Pinpoint the cell where the given text exists, returning its [x, y] midpoint coordinate. 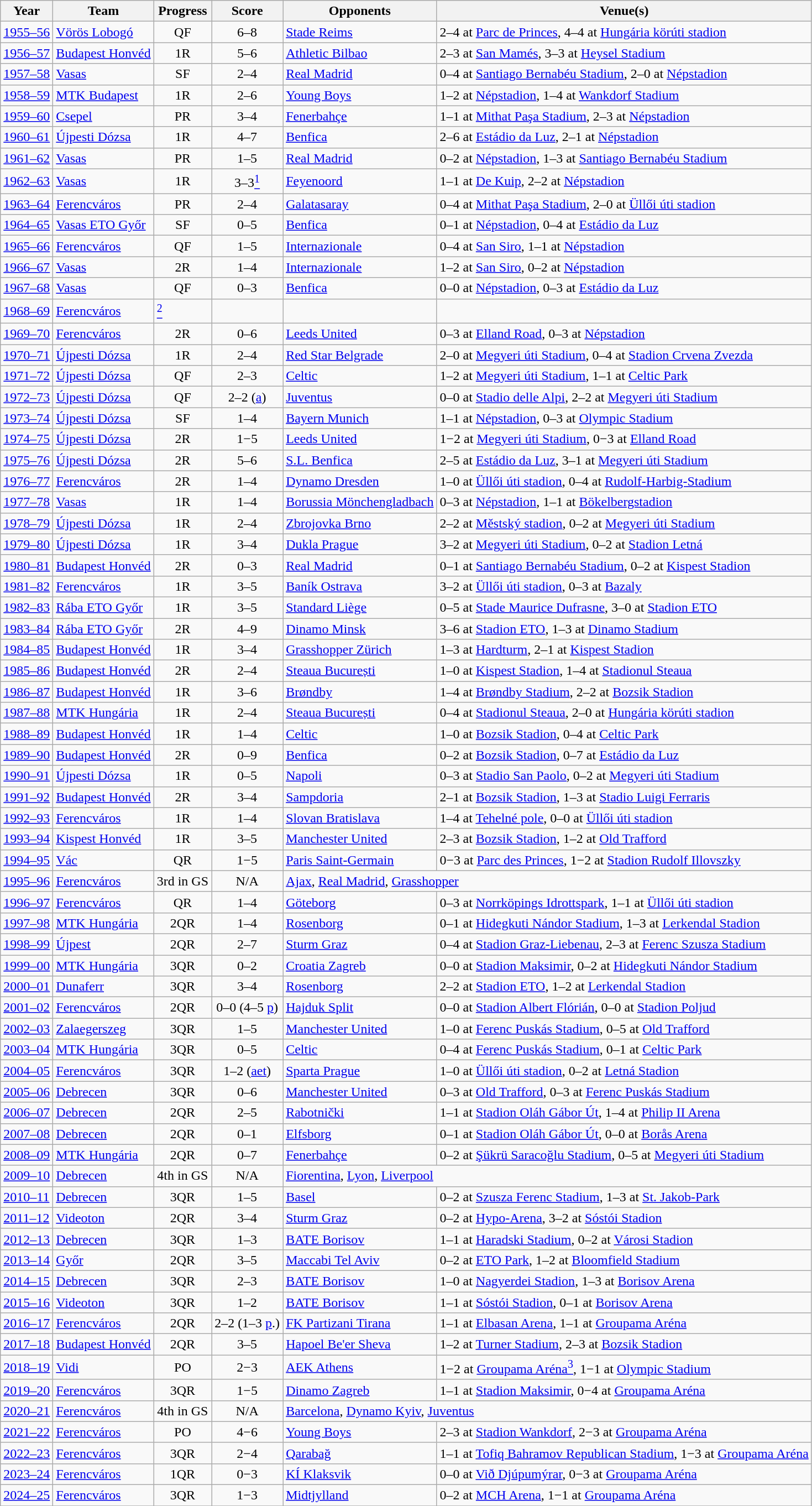
2017–18 [27, 1345]
2004–05 [27, 1071]
1971–72 [27, 376]
2–0 at Megyeri úti Stadium, 0–4 at Stadion Crvena Zvezda [624, 355]
2008–09 [27, 1155]
Dynamo Dresden [360, 481]
1995–96 [27, 881]
1966–67 [27, 267]
2020–21 [27, 1411]
1989–90 [27, 755]
AEK Athens [360, 1367]
Borussia Mönchengladbach [360, 502]
1–1 at Stadion Oláh Gábor Út, 1–4 at Philip II Arena [624, 1113]
Zalaegerszeg [103, 1029]
1982–83 [27, 607]
Paris Saint-Germain [360, 860]
0–5 at Stade Maurice Dufrasne, 3–0 at Stadion ETO [624, 607]
1988–89 [27, 734]
0–2 at Şükrü Saracoğlu Stadium, 0–5 at Megyeri úti Stadium [624, 1155]
Dinamo Zagreb [360, 1390]
1964–65 [27, 225]
1–2 at San Siro, 0–2 at Népstadion [624, 267]
0–4 at Santiago Bernabéu Stadium, 2–0 at Népstadion [624, 74]
1–0 at Üllői úti stadion, 0–4 at Rudolf-Harbig-Stadium [624, 481]
0–1 at Stadion Oláh Gábor Út, 0–0 at Borås Arena [624, 1134]
Venue(s) [624, 11]
1992–93 [27, 818]
1968–69 [27, 311]
0–1 at Hidegkuti Nándor Stadium, 1–3 at Lerkendal Stadion [624, 923]
1981–82 [27, 586]
0–7 [248, 1155]
1–2 (aet) [248, 1071]
2–3 at Bozsik Stadion, 1–2 at Old Trafford [624, 839]
Galatasaray [360, 204]
1997–98 [27, 923]
Fiorentina, Lyon, Liverpool [547, 1176]
1962–63 [27, 181]
Hapoel Be'er Sheva [360, 1345]
0–2 at MCH Arena, 1−1 at Groupama Aréna [624, 1495]
2006–07 [27, 1113]
Vasas ETO Győr [103, 225]
3–6 at Stadion ETO, 1–3 at Dinamo Stadium [624, 629]
3–31 [248, 181]
1–0 at Kispest Stadion, 1–4 at Stadionul Steaua [624, 671]
3–6 [248, 692]
0–1 at Népstadion, 0–4 at Estádio da Luz [624, 225]
0–0 (4–5 p) [248, 1008]
3rd in GS [182, 881]
1978–79 [27, 523]
1958–59 [27, 95]
0–0 at Við Djúpumýrar, 0−3 at Groupama Aréna [624, 1474]
0–3 at Old Trafford, 0–3 at Ferenc Puskás Stadium [624, 1092]
1974–75 [27, 439]
1–2 [248, 1302]
1975–76 [27, 460]
1–3 [248, 1239]
2011–12 [27, 1218]
Barcelona, Dynamo Kyiv, Juventus [547, 1411]
MTK Budapest [103, 95]
1–2 at Megyeri úti Stadium, 1–1 at Celtic Park [624, 376]
Juventus [360, 397]
Croatia Zagreb [360, 966]
2007–08 [27, 1134]
1–1 at Mithat Paşa Stadium, 2–3 at Népstadion [624, 116]
0–0 at Népstadion, 0–3 at Estádio da Luz [624, 288]
2005–06 [27, 1092]
2−4 [248, 1453]
2–7 [248, 944]
1991–92 [27, 797]
1–4 at Tehelné pole, 0–0 at Üllői úti stadion [624, 818]
Sampdoria [360, 797]
0–3 at Stadio San Paolo, 0–2 at Megyeri úti Stadium [624, 776]
0–4 at San Siro, 1–1 at Népstadion [624, 246]
6–8 [248, 32]
2–1 at Bozsik Stadion, 1–3 at Stadio Luigi Ferraris [624, 797]
2–2 (a) [248, 397]
1985–86 [27, 671]
Csepel [103, 116]
2–3 at San Mamés, 3–3 at Heysel Stadium [624, 53]
Opponents [360, 11]
0–0 at Stadion Maksimir, 0–2 at Hidegkuti Nándor Stadium [624, 966]
0–3 at Norrköpings Idrottspark, 1–1 at Üllői úti stadion [624, 902]
1959–60 [27, 116]
1979–80 [27, 544]
2002–03 [27, 1029]
2–5 at Estádio da Luz, 3–1 at Megyeri úti Stadium [624, 460]
Bayern Munich [360, 418]
1973–74 [27, 418]
2–2 at Městský stadion, 0–2 at Megyeri úti Stadium [624, 523]
0–2 at ETO Park, 1–2 at Bloomfield Stadium [624, 1260]
0–1 at Santiago Bernabéu Stadium, 0–2 at Kispest Stadion [624, 565]
3–2 at Megyeri úti Stadium, 0–2 at Stadion Letná [624, 544]
2003–04 [27, 1050]
Athletic Bilbao [360, 53]
2–2 (1–3 p.) [248, 1323]
0–1 [248, 1134]
Kispest Honvéd [103, 839]
1−3 [248, 1495]
2–4 at Parc de Princes, 4–4 at Hungária körúti stadion [624, 32]
Slovan Bratislava [360, 818]
2000–01 [27, 987]
Dunaferr [103, 987]
2−3 [248, 1367]
Győr [103, 1260]
0–2 at Hypo-Arena, 3–2 at Sóstói Stadion [624, 1218]
2009–10 [27, 1176]
Göteborg [360, 902]
Dukla Prague [360, 544]
0–4 at Stadion Graz-Liebenau, 2–3 at Ferenc Szusza Stadium [624, 944]
Vác [103, 860]
1984–85 [27, 650]
Brøndby [360, 692]
Rabotnički [360, 1113]
0–2 at Népstadion, 1–3 at Santiago Bernabéu Stadium [624, 158]
4–9 [248, 629]
Year [27, 11]
1−2 at Megyeri úti Stadium, 0−3 at Elland Road [624, 439]
1977–78 [27, 502]
1–1 at Népstadion, 0–3 at Olympic Stadium [624, 418]
1993–94 [27, 839]
1−2 at Groupama Aréna3, 1−1 at Olympic Stadium [624, 1367]
1976–77 [27, 481]
2012–13 [27, 1239]
2015–16 [27, 1302]
1965–66 [27, 246]
1963–64 [27, 204]
1957–58 [27, 74]
0–3 at Elland Road, 0–3 at Népstadion [624, 334]
2016–17 [27, 1323]
0–0 at Stadion Albert Flórián, 0–0 at Stadion Poljud [624, 1008]
2–6 [248, 95]
Progress [182, 11]
Team [103, 11]
S.L. Benfica [360, 460]
1970–71 [27, 355]
KÍ Klaksvik [360, 1474]
1–1 at Sóstói Stadion, 0–1 at Borisov Arena [624, 1302]
4−6 [248, 1432]
Hajduk Split [360, 1008]
0–9 [248, 755]
2013–14 [27, 1260]
1996–97 [27, 902]
1–1 at De Kuip, 2–2 at Népstadion [624, 181]
Grasshopper Zürich [360, 650]
1961–62 [27, 158]
Zbrojovka Brno [360, 523]
Score [248, 11]
2001–02 [27, 1008]
1–2 at Népstadion, 1–4 at Wankdorf Stadium [624, 95]
2022–23 [27, 1453]
Dinamo Minsk [360, 629]
0–4 at Ferenc Puskás Stadium, 0–1 at Celtic Park [624, 1050]
1972–73 [27, 397]
0–0 at Stadio delle Alpi, 2–2 at Megyeri úti Stadium [624, 397]
Basel [360, 1197]
1–1 at Elbasan Arena, 1–1 at Groupama Aréna [624, 1323]
0−3 [248, 1474]
Standard Liège [360, 607]
2019–20 [27, 1390]
1960–61 [27, 137]
2–5 [248, 1113]
Midtjylland [360, 1495]
1–2 at Turner Stadium, 2–3 at Bozsik Stadion [624, 1345]
2023–24 [27, 1474]
Vörös Lobogó [103, 32]
1986–87 [27, 692]
3–2 at Üllői úti stadion, 0–3 at Bazaly [624, 586]
2–3 at Stadion Wankdorf, 2−3 at Groupama Aréna [624, 1432]
FK Partizani Tirana [360, 1323]
Napoli [360, 776]
0–4 at Stadionul Steaua, 2–0 at Hungária körúti stadion [624, 713]
1–0 at Bozsik Stadion, 0–4 at Celtic Park [624, 734]
Qarabağ [360, 1453]
0–4 at Mithat Paşa Stadium, 2–0 at Üllői úti stadion [624, 204]
2018–19 [27, 1367]
1–4 at Brøndby Stadium, 2–2 at Bozsik Stadion [624, 692]
1990–91 [27, 776]
2010–11 [27, 1197]
0–2 [248, 966]
2 [182, 311]
Red Star Belgrade [360, 355]
1–3 at Hardturm, 2–1 at Kispest Stadion [624, 650]
1–1 at Tofiq Bahramov Republican Stadium, 1−3 at Groupama Aréna [624, 1453]
1967–68 [27, 288]
0–2 at Szusza Ferenc Stadium, 1–3 at St. Jakob-Park [624, 1197]
0−3 at Parc des Princes, 1−2 at Stadion Rudolf Illovszky [624, 860]
1999–00 [27, 966]
0–2 at Bozsik Stadion, 0–7 at Estádio da Luz [624, 755]
Baník Ostrava [360, 586]
1–1 at Stadion Maksimir, 0−4 at Groupama Aréna [624, 1390]
4–7 [248, 137]
0–3 at Népstadion, 1–1 at Bökelbergstadion [624, 502]
1956–57 [27, 53]
Feyenoord [360, 181]
1983–84 [27, 629]
1–1 at Haradski Stadium, 0–2 at Városi Stadion [624, 1239]
Elfsborg [360, 1134]
1–0 at Üllői úti stadion, 0–2 at Letná Stadion [624, 1071]
1987–88 [27, 713]
1–0 at Ferenc Puskás Stadium, 0–5 at Old Trafford [624, 1029]
2021–22 [27, 1432]
1QR [182, 1474]
1998–99 [27, 944]
1–0 at Nagyerdei Stadion, 1–3 at Borisov Arena [624, 1281]
Ajax, Real Madrid, Grasshopper [547, 881]
1980–81 [27, 565]
2024–25 [27, 1495]
1955–56 [27, 32]
Stade Reims [360, 32]
2–2 at Stadion ETO, 1–2 at Lerkendal Stadion [624, 987]
Vidi [103, 1367]
2014–15 [27, 1281]
Sparta Prague [360, 1071]
2–6 at Estádio da Luz, 2–1 at Népstadion [624, 137]
1969–70 [27, 334]
Maccabi Tel Aviv [360, 1260]
1994–95 [27, 860]
Újpest [103, 944]
